Extract the [x, y] coordinate from the center of the cell holding the provided text.  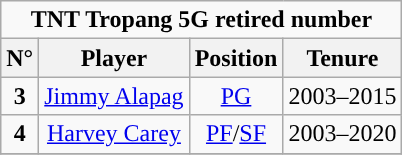
4 [20, 134]
PF/SF [236, 134]
2003–2015 [342, 96]
N° [20, 58]
Tenure [342, 58]
Harvey Carey [114, 134]
2003–2020 [342, 134]
3 [20, 96]
Position [236, 58]
Jimmy Alapag [114, 96]
TNT Tropang 5G retired number [202, 20]
PG [236, 96]
Player [114, 58]
